Return the (X, Y) coordinate for the center point of the cell that contains the specified text.  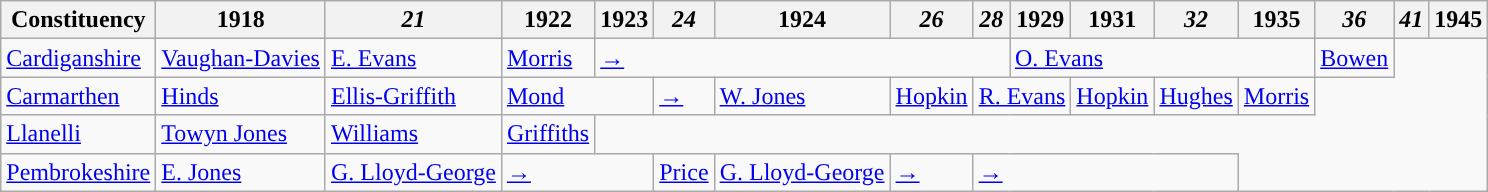
R. Evans (1022, 96)
1931 (1112, 20)
Griffiths (548, 134)
E. Jones (241, 172)
W. Jones (802, 96)
E. Evans (413, 58)
32 (1196, 20)
26 (932, 20)
41 (1412, 20)
Hughes (1196, 96)
1924 (802, 20)
Llanelli (78, 134)
21 (413, 20)
1923 (624, 20)
24 (684, 20)
1918 (241, 20)
1929 (1040, 20)
28 (991, 20)
Price (684, 172)
Bowen (1354, 58)
Hinds (241, 96)
Cardiganshire (78, 58)
Pembrokeshire (78, 172)
Towyn Jones (241, 134)
Constituency (78, 20)
Vaughan-Davies (241, 58)
Carmarthen (78, 96)
Mond (577, 96)
Williams (413, 134)
1935 (1276, 20)
Ellis-Griffith (413, 96)
1922 (548, 20)
1945 (1458, 20)
O. Evans (1162, 58)
36 (1354, 20)
